Locate the cell with the specified text and output its [X, Y] center coordinate. 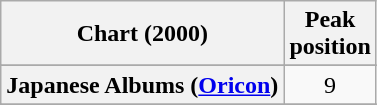
Japanese Albums (Oricon) [142, 85]
Chart (2000) [142, 34]
Peakposition [330, 34]
9 [330, 85]
